Scan for the cell matching the given text and deliver its [X, Y] coordinate at center. 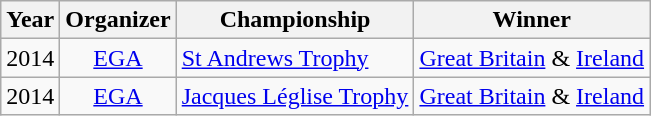
St Andrews Trophy [295, 58]
Winner [532, 20]
Year [30, 20]
Championship [295, 20]
Organizer [118, 20]
Jacques Léglise Trophy [295, 96]
